Identify which cell holds the provided text, then report its [x, y] central coordinate. 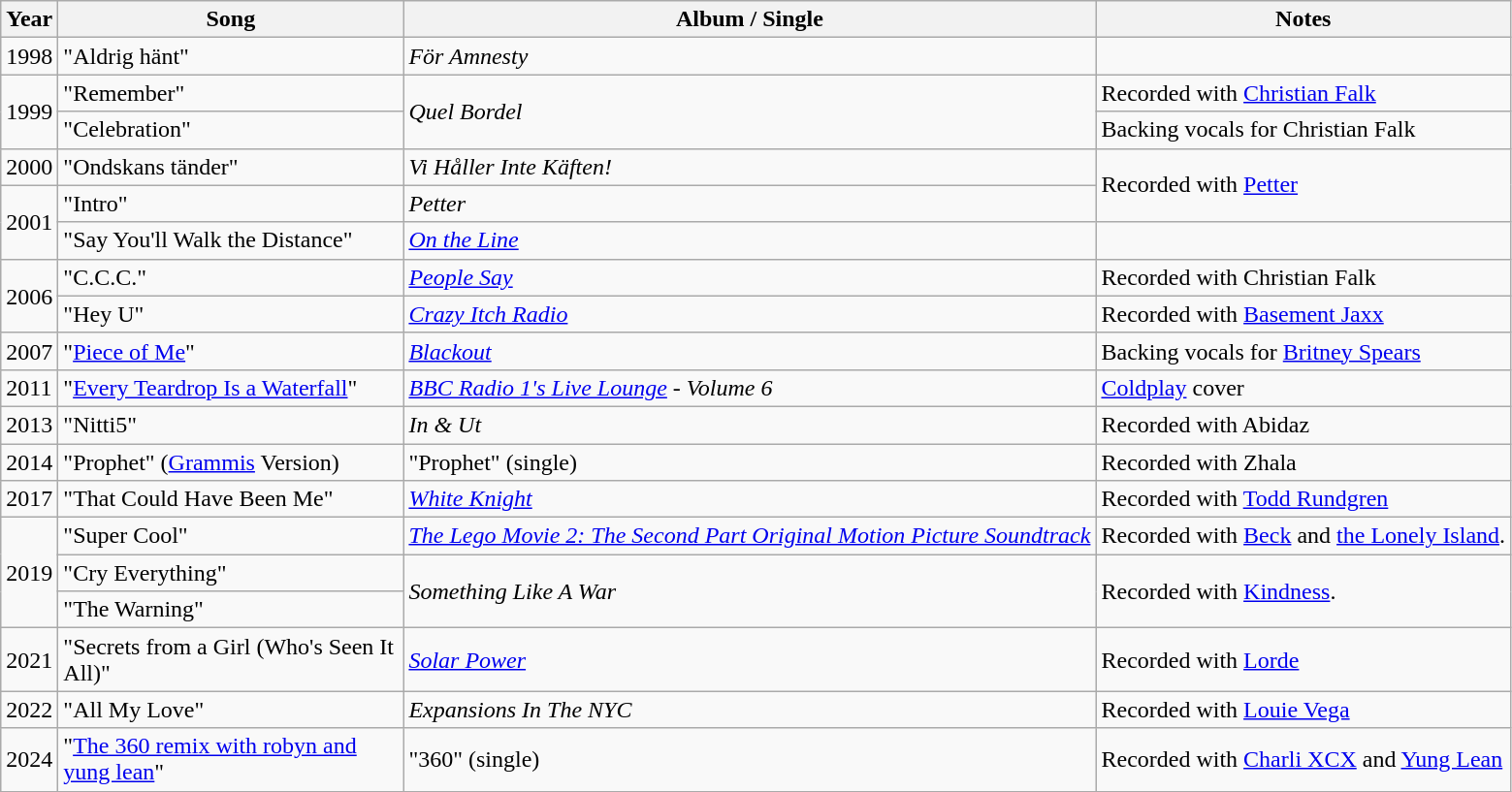
Year [29, 19]
"Every Teardrop Is a Waterfall" [231, 388]
2007 [29, 351]
"All My Love" [231, 710]
2001 [29, 222]
Backing vocals for Christian Falk [1303, 130]
"Hey U" [231, 314]
Album / Single [750, 19]
Quel Bordel [750, 111]
"C.C.C." [231, 277]
Recorded with Petter [1303, 185]
"Cry Everything" [231, 573]
Recorded with Charli XCX and Yung Lean [1303, 760]
Petter [750, 204]
White Knight [750, 499]
"Secrets from a Girl (Who's Seen It All)" [231, 659]
In & Ut [750, 425]
Crazy Itch Radio [750, 314]
2024 [29, 760]
Recorded with Abidaz [1303, 425]
2000 [29, 167]
Notes [1303, 19]
2022 [29, 710]
Backing vocals for Britney Spears [1303, 351]
2017 [29, 499]
Recorded with Lorde [1303, 659]
2006 [29, 296]
Song [231, 19]
Blackout [750, 351]
Recorded with Louie Vega [1303, 710]
"Intro" [231, 204]
För Amnesty [750, 56]
Recorded with Kindness. [1303, 591]
"The 360 remix with robyn and yung lean" [231, 760]
"Super Cool" [231, 536]
"Prophet" (single) [750, 462]
On the Line [750, 240]
Coldplay cover [1303, 388]
Recorded with Basement Jaxx [1303, 314]
Something Like A War [750, 591]
"Say You'll Walk the Distance" [231, 240]
The Lego Movie 2: The Second Part Original Motion Picture Soundtrack [750, 536]
"Aldrig hänt" [231, 56]
People Say [750, 277]
2019 [29, 573]
"360" (single) [750, 760]
2021 [29, 659]
"The Warning" [231, 610]
2013 [29, 425]
1999 [29, 111]
"Piece of Me" [231, 351]
Recorded with Todd Rundgren [1303, 499]
"Prophet" (Grammis Version) [231, 462]
"Nitti5" [231, 425]
"Remember" [231, 93]
"Ondskans tänder" [231, 167]
Recorded with Beck and the Lonely Island. [1303, 536]
2011 [29, 388]
Vi Håller Inte Käften! [750, 167]
Recorded with Zhala [1303, 462]
BBC Radio 1's Live Lounge - Volume 6 [750, 388]
"That Could Have Been Me" [231, 499]
Expansions In The NYC [750, 710]
Solar Power [750, 659]
"Celebration" [231, 130]
2014 [29, 462]
1998 [29, 56]
